Detect which cell encompasses the target text, then output its (X, Y) center coordinate. 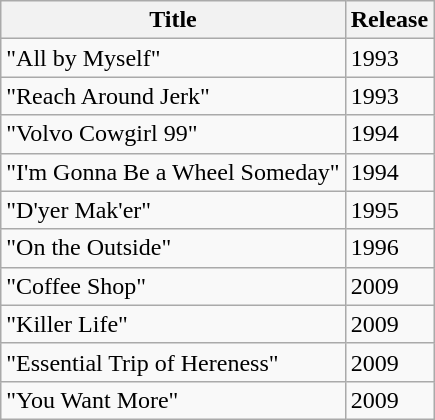
"On the Outside" (173, 248)
"I'm Gonna Be a Wheel Someday" (173, 172)
"All by Myself" (173, 58)
"Volvo Cowgirl 99" (173, 134)
"Coffee Shop" (173, 286)
Release (389, 20)
"Essential Trip of Hereness" (173, 362)
"Killer Life" (173, 324)
Title (173, 20)
1996 (389, 248)
"D'yer Mak'er" (173, 210)
1995 (389, 210)
"Reach Around Jerk" (173, 96)
"You Want More" (173, 400)
